Detect which cell encompasses the target text, then output its [X, Y] center coordinate. 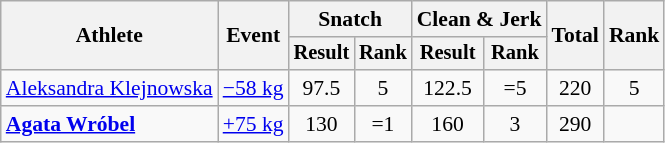
220 [576, 88]
Snatch [350, 19]
−58 kg [254, 88]
Clean & Jerk [480, 19]
290 [576, 124]
122.5 [448, 88]
Athlete [110, 36]
Agata Wróbel [110, 124]
130 [322, 124]
=1 [383, 124]
Aleksandra Klejnowska [110, 88]
Event [254, 36]
160 [448, 124]
97.5 [322, 88]
Total [576, 36]
+75 kg [254, 124]
=5 [514, 88]
3 [514, 124]
